Return the (X, Y) coordinate for the center point of the cell that contains the specified text.  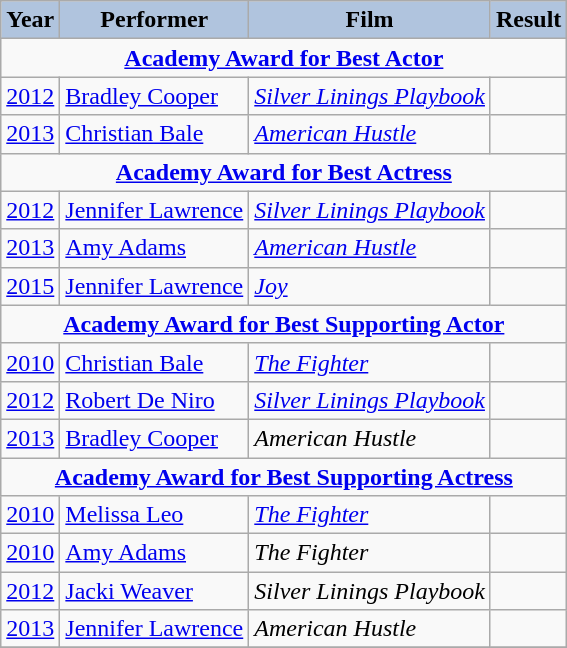
Result (528, 20)
Performer (154, 20)
Year (30, 20)
Academy Award for Best Supporting Actress (284, 477)
Academy Award for Best Supporting Actor (284, 324)
Film (370, 20)
2015 (30, 286)
Joy (370, 286)
Academy Award for Best Actor (284, 58)
Jacki Weaver (154, 591)
Robert De Niro (154, 400)
Academy Award for Best Actress (284, 172)
Melissa Leo (154, 515)
